Locate the cell with the specified text and output its [X, Y] center coordinate. 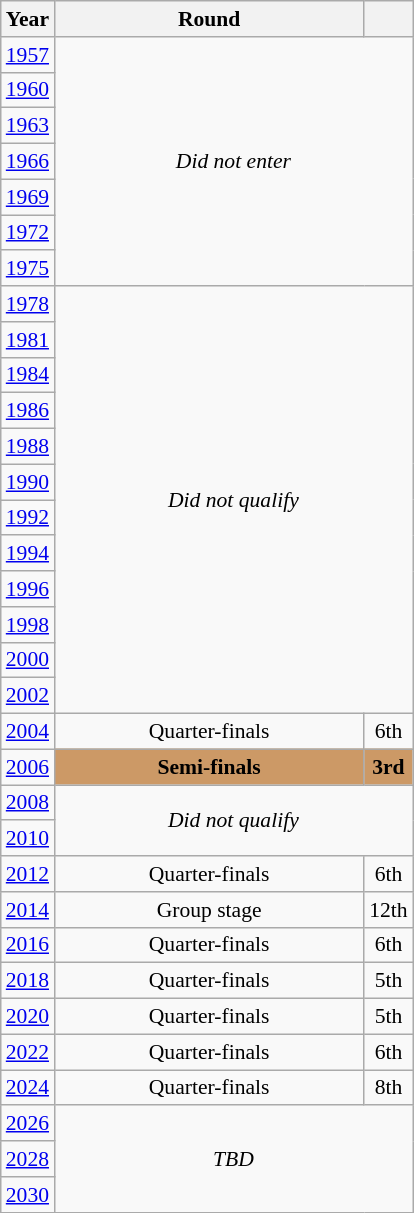
8th [388, 1088]
1966 [28, 162]
2010 [28, 839]
1986 [28, 411]
2000 [28, 660]
2020 [28, 1017]
TBD [234, 1160]
12th [388, 910]
2018 [28, 981]
2008 [28, 803]
2026 [28, 1124]
Year [28, 19]
2022 [28, 1052]
1972 [28, 233]
1984 [28, 375]
1975 [28, 269]
2024 [28, 1088]
Semi-finals [209, 767]
1960 [28, 90]
1994 [28, 554]
2006 [28, 767]
Did not enter [234, 162]
2004 [28, 732]
2002 [28, 696]
3rd [388, 767]
1963 [28, 126]
1981 [28, 340]
2012 [28, 874]
2014 [28, 910]
1988 [28, 447]
2028 [28, 1159]
1998 [28, 625]
1996 [28, 589]
1969 [28, 197]
Group stage [209, 910]
1957 [28, 55]
1990 [28, 482]
Round [209, 19]
1992 [28, 518]
2016 [28, 945]
1978 [28, 304]
2030 [28, 1195]
